Capture the cell that displays the provided text and extract its [X, Y] central coordinate. 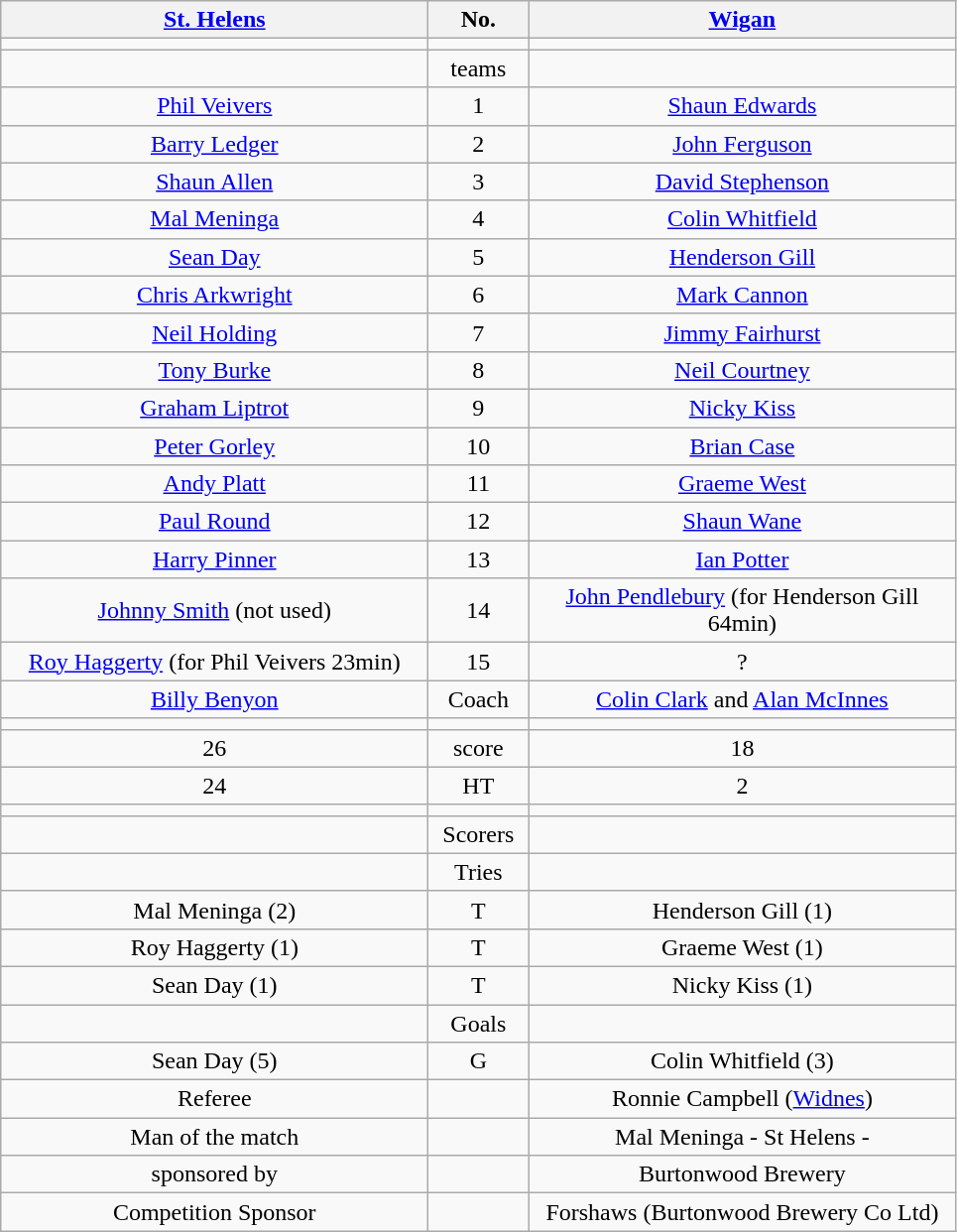
HT [478, 786]
10 [478, 445]
Shaun Edwards [742, 106]
1 [478, 106]
9 [478, 408]
Henderson Gill (1) [742, 910]
Chris Arkwright [214, 295]
Nicky Kiss [742, 408]
Sean Day (1) [214, 985]
Peter Gorley [214, 445]
John Ferguson [742, 144]
26 [214, 748]
6 [478, 295]
Brian Case [742, 445]
Andy Platt [214, 484]
Goals [478, 1023]
Mal Meninga (2) [214, 910]
Barry Ledger [214, 144]
G [478, 1061]
24 [214, 786]
Sean Day (5) [214, 1061]
Burtonwood Brewery [742, 1174]
Henderson Gill [742, 257]
5 [478, 257]
teams [478, 68]
Neil Courtney [742, 370]
Neil Holding [214, 332]
Competition Sponsor [214, 1212]
Ronnie Campbell (Widnes) [742, 1099]
Colin Whitfield (3) [742, 1061]
12 [478, 522]
Phil Veivers [214, 106]
Graham Liptrot [214, 408]
Sean Day [214, 257]
John Pendlebury (for Henderson Gill 64min) [742, 611]
sponsored by [214, 1174]
3 [478, 182]
7 [478, 332]
Tries [478, 872]
Jimmy Fairhurst [742, 332]
Johnny Smith (not used) [214, 611]
Graeme West (1) [742, 947]
Scorers [478, 834]
Shaun Allen [214, 182]
Nicky Kiss (1) [742, 985]
Mark Cannon [742, 295]
Billy Benyon [214, 699]
14 [478, 611]
score [478, 748]
Colin Whitfield [742, 219]
Mal Meninga [214, 219]
No. [478, 20]
Man of the match [214, 1137]
St. Helens [214, 20]
Shaun Wane [742, 522]
Wigan [742, 20]
15 [478, 662]
Ian Potter [742, 559]
David Stephenson [742, 182]
Roy Haggerty (for Phil Veivers 23min) [214, 662]
8 [478, 370]
Mal Meninga - St Helens - [742, 1137]
Colin Clark and Alan McInnes [742, 699]
? [742, 662]
Roy Haggerty (1) [214, 947]
13 [478, 559]
Paul Round [214, 522]
Tony Burke [214, 370]
Referee [214, 1099]
4 [478, 219]
Coach [478, 699]
Harry Pinner [214, 559]
Graeme West [742, 484]
18 [742, 748]
11 [478, 484]
Forshaws (Burtonwood Brewery Co Ltd) [742, 1212]
